Identify which cell holds the provided text, then report its (x, y) central coordinate. 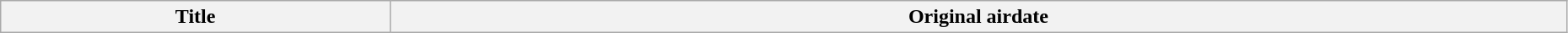
Original airdate (978, 17)
Title (196, 17)
